Detect which cell encompasses the target text, then output its [x, y] center coordinate. 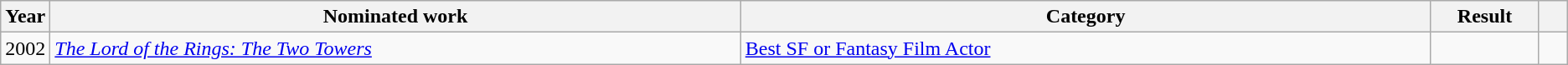
Category [1086, 17]
2002 [25, 48]
Result [1484, 17]
Year [25, 17]
Nominated work [395, 17]
Best SF or Fantasy Film Actor [1086, 48]
The Lord of the Rings: The Two Towers [395, 48]
